Provide the (X, Y) coordinate of the cell's center where the given text is located.  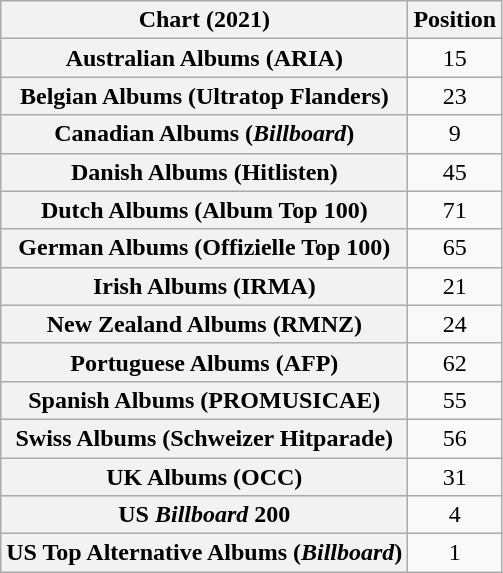
Danish Albums (Hitlisten) (204, 172)
UK Albums (OCC) (204, 477)
Spanish Albums (PROMUSICAE) (204, 400)
71 (455, 210)
62 (455, 362)
Irish Albums (IRMA) (204, 286)
56 (455, 438)
4 (455, 515)
24 (455, 324)
31 (455, 477)
US Top Alternative Albums (Billboard) (204, 553)
23 (455, 96)
Canadian Albums (Billboard) (204, 134)
US Billboard 200 (204, 515)
Belgian Albums (Ultratop Flanders) (204, 96)
1 (455, 553)
55 (455, 400)
New Zealand Albums (RMNZ) (204, 324)
15 (455, 58)
9 (455, 134)
21 (455, 286)
45 (455, 172)
Position (455, 20)
Chart (2021) (204, 20)
Australian Albums (ARIA) (204, 58)
65 (455, 248)
German Albums (Offizielle Top 100) (204, 248)
Swiss Albums (Schweizer Hitparade) (204, 438)
Dutch Albums (Album Top 100) (204, 210)
Portuguese Albums (AFP) (204, 362)
